Output the [x, y] coordinate of the center of the cell containing the given text.  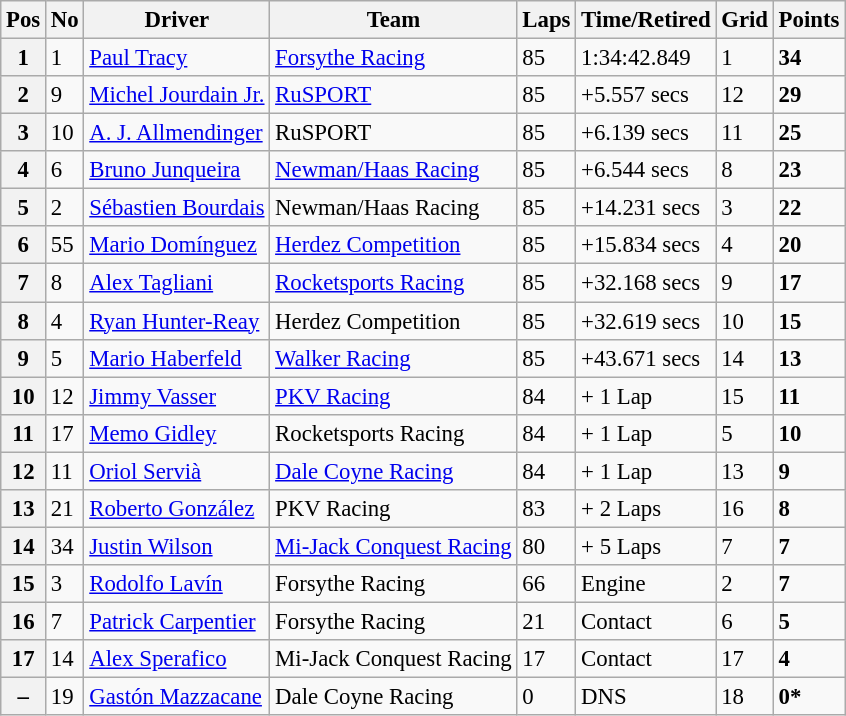
Mario Haberfeld [177, 358]
Time/Retired [646, 20]
Justin Wilson [177, 546]
Michel Jourdain Jr. [177, 95]
0* [808, 697]
80 [546, 546]
Bruno Junqueira [177, 170]
+ 5 Laps [646, 546]
– [24, 697]
83 [546, 509]
+32.619 secs [646, 321]
20 [808, 245]
+14.231 secs [646, 208]
Ryan Hunter-Reay [177, 321]
Oriol Servià [177, 471]
Jimmy Vasser [177, 396]
Memo Gidley [177, 433]
Pos [24, 20]
Laps [546, 20]
Rodolfo Lavín [177, 584]
+43.671 secs [646, 358]
No [65, 20]
Gastón Mazzacane [177, 697]
Driver [177, 20]
Grid [744, 20]
DNS [646, 697]
A. J. Allmendinger [177, 133]
Patrick Carpentier [177, 621]
19 [65, 697]
25 [808, 133]
66 [546, 584]
1:34:42.849 [646, 58]
0 [546, 697]
Points [808, 20]
+32.168 secs [646, 283]
Engine [646, 584]
+ 2 Laps [646, 509]
22 [808, 208]
Sébastien Bourdais [177, 208]
29 [808, 95]
18 [744, 697]
Walker Racing [394, 358]
23 [808, 170]
Roberto González [177, 509]
Alex Sperafico [177, 659]
+15.834 secs [646, 245]
Paul Tracy [177, 58]
55 [65, 245]
+5.557 secs [646, 95]
+6.544 secs [646, 170]
Alex Tagliani [177, 283]
Mario Domínguez [177, 245]
+6.139 secs [646, 133]
Team [394, 20]
